Return (X, Y) of the center of cell containing provided text 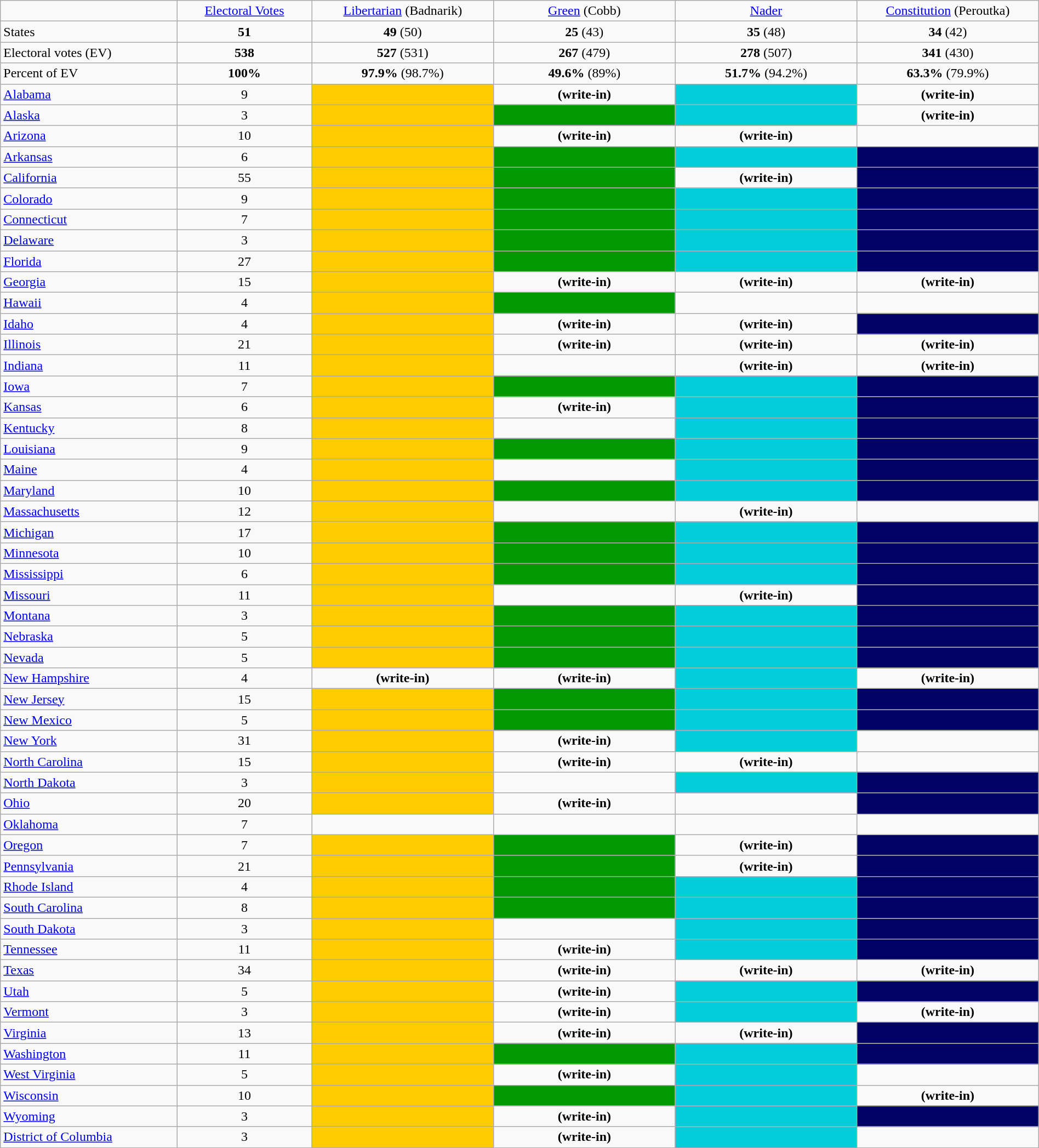
35 (48) (766, 32)
34 (42) (948, 32)
North Carolina (89, 762)
Virginia (89, 1033)
Massachusetts (89, 511)
49 (50) (403, 32)
Percent of EV (89, 73)
17 (244, 532)
Delaware (89, 240)
34 (244, 970)
20 (244, 803)
Texas (89, 970)
278 (507) (766, 53)
63.3% (79.9%) (948, 73)
North Dakota (89, 783)
Mississippi (89, 574)
Tennessee (89, 950)
New York (89, 741)
Florida (89, 261)
Wyoming (89, 1116)
Kentucky (89, 428)
Idaho (89, 324)
Oklahoma (89, 824)
Iowa (89, 386)
Hawaii (89, 303)
27 (244, 261)
States (89, 32)
New Mexico (89, 720)
Pennsylvania (89, 866)
55 (244, 178)
97.9% (98.7%) (403, 73)
Vermont (89, 1012)
South Dakota (89, 929)
12 (244, 511)
Illinois (89, 345)
Louisiana (89, 449)
Montana (89, 616)
Connecticut (89, 219)
Electoral votes (EV) (89, 53)
Rhode Island (89, 887)
District of Columbia (89, 1137)
Maryland (89, 490)
Michigan (89, 532)
Arizona (89, 136)
Wisconsin (89, 1095)
31 (244, 741)
Kansas (89, 407)
California (89, 178)
Electoral Votes (244, 11)
Ohio (89, 803)
527 (531) (403, 53)
Green (Cobb) (585, 11)
Alabama (89, 94)
Washington (89, 1054)
51.7% (94.2%) (766, 73)
New Jersey (89, 699)
Nevada (89, 658)
Alaska (89, 115)
13 (244, 1033)
538 (244, 53)
South Carolina (89, 907)
Arkansas (89, 157)
West Virginia (89, 1075)
Minnesota (89, 553)
Nebraska (89, 637)
Constitution (Peroutka) (948, 11)
New Hampshire (89, 678)
Colorado (89, 198)
51 (244, 32)
Libertarian (Badnarik) (403, 11)
Maine (89, 470)
Utah (89, 991)
Indiana (89, 365)
267 (479) (585, 53)
25 (43) (585, 32)
Nader (766, 11)
Oregon (89, 845)
100% (244, 73)
Missouri (89, 595)
341 (430) (948, 53)
Georgia (89, 282)
49.6% (89%) (585, 73)
